For the text-containing cell, return its midpoint in [X, Y] coordinate format. 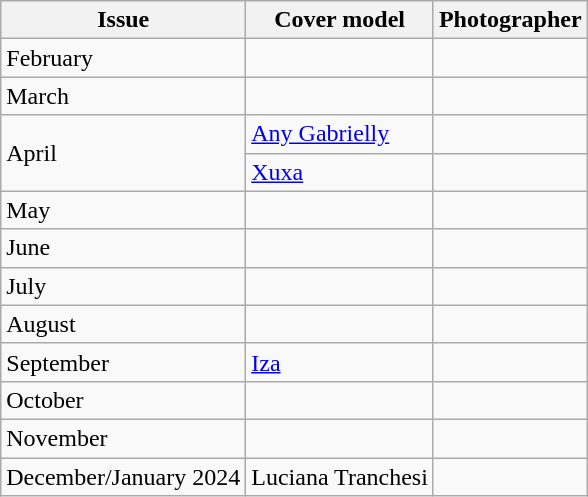
December/January 2024 [124, 477]
Any Gabrielly [340, 134]
Luciana Tranchesi [340, 477]
May [124, 210]
September [124, 362]
Xuxa [340, 172]
November [124, 438]
Iza [340, 362]
April [124, 153]
August [124, 324]
March [124, 96]
October [124, 400]
Cover model [340, 20]
February [124, 58]
Issue [124, 20]
June [124, 248]
Photographer [510, 20]
July [124, 286]
